Locate the cell with the specified text and output its [x, y] center coordinate. 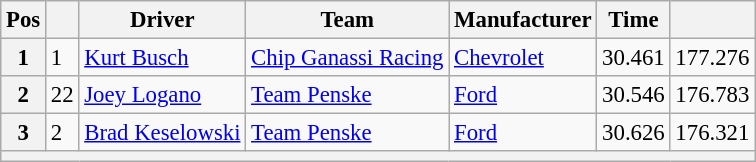
Team [348, 20]
176.783 [712, 95]
Driver [162, 20]
Pos [24, 20]
Brad Keselowski [162, 133]
177.276 [712, 58]
Manufacturer [523, 20]
Chevrolet [523, 58]
30.461 [634, 58]
30.626 [634, 133]
30.546 [634, 95]
Time [634, 20]
3 [24, 133]
22 [62, 95]
Chip Ganassi Racing [348, 58]
176.321 [712, 133]
Joey Logano [162, 95]
Kurt Busch [162, 58]
